Identify which cell holds the provided text, then report its [x, y] central coordinate. 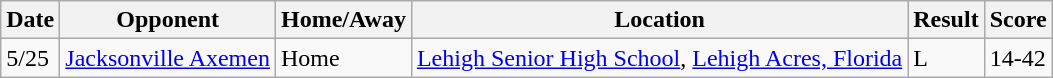
Opponent [168, 20]
5/25 [30, 58]
Home [343, 58]
Score [1018, 20]
Home/Away [343, 20]
14-42 [1018, 58]
Lehigh Senior High School, Lehigh Acres, Florida [659, 58]
Location [659, 20]
L [946, 58]
Result [946, 20]
Jacksonville Axemen [168, 58]
Date [30, 20]
